Provide the (x, y) coordinate of the cell's center where the given text is located.  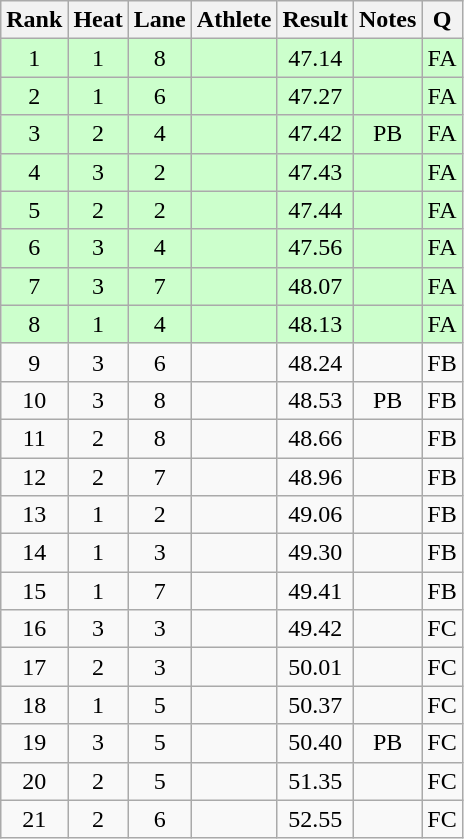
Q (442, 20)
50.40 (315, 743)
Heat (98, 20)
9 (34, 362)
14 (34, 553)
47.56 (315, 248)
16 (34, 629)
48.53 (315, 400)
21 (34, 819)
48.07 (315, 286)
Lane (160, 20)
Rank (34, 20)
Result (315, 20)
19 (34, 743)
20 (34, 781)
47.43 (315, 172)
48.96 (315, 477)
47.42 (315, 134)
49.30 (315, 553)
47.44 (315, 210)
49.06 (315, 515)
51.35 (315, 781)
13 (34, 515)
18 (34, 705)
47.27 (315, 96)
47.14 (315, 58)
48.13 (315, 324)
50.37 (315, 705)
10 (34, 400)
11 (34, 438)
15 (34, 591)
49.42 (315, 629)
49.41 (315, 591)
Athlete (234, 20)
48.24 (315, 362)
17 (34, 667)
Notes (387, 20)
12 (34, 477)
52.55 (315, 819)
48.66 (315, 438)
50.01 (315, 667)
